Return [x, y] of the center of cell containing provided text 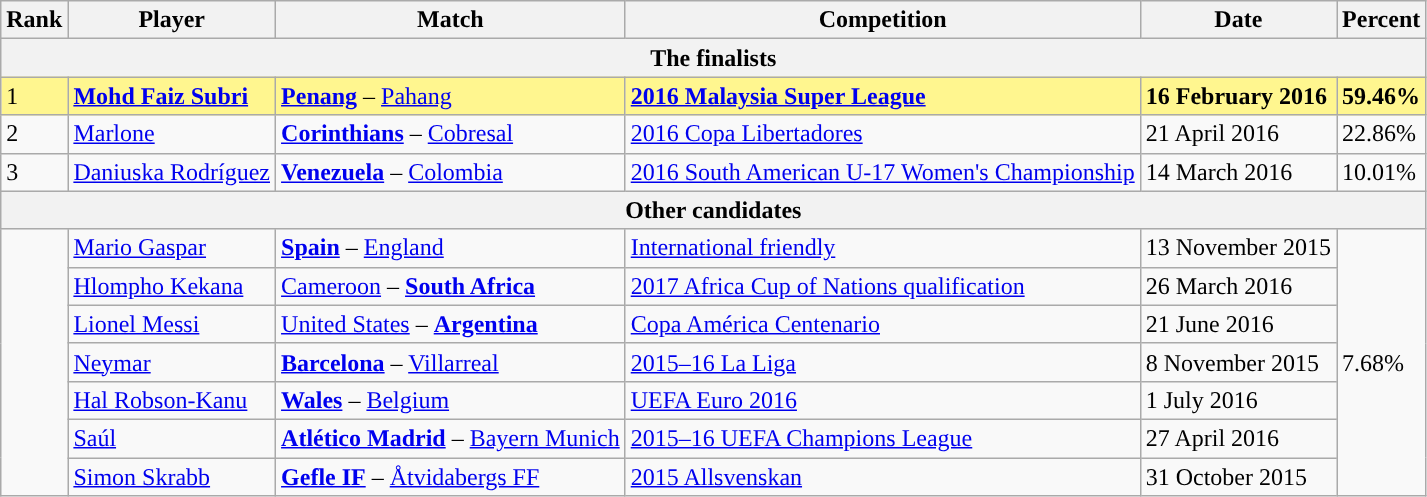
Cameroon – South Africa [451, 286]
3 [34, 172]
22.86% [1382, 134]
The finalists [714, 58]
Mohd Faiz Subri [172, 96]
Daniuska Rodríguez [172, 172]
Penang – Pahang [451, 96]
Simon Skrabb [172, 477]
Hlompho Kekana [172, 286]
8 November 2015 [1238, 362]
2016 South American U-17 Women's Championship [882, 172]
Player [172, 20]
7.68% [1382, 362]
2016 Copa Libertadores [882, 134]
Wales – Belgium [451, 400]
2015–16 La Liga [882, 362]
Barcelona – Villarreal [451, 362]
United States – Argentina [451, 324]
2016 Malaysia Super League [882, 96]
2015 Allsvenskan [882, 477]
21 June 2016 [1238, 324]
Neymar [172, 362]
International friendly [882, 248]
1 July 2016 [1238, 400]
Date [1238, 20]
1 [34, 96]
Saúl [172, 438]
10.01% [1382, 172]
2015–16 UEFA Champions League [882, 438]
Percent [1382, 20]
27 April 2016 [1238, 438]
13 November 2015 [1238, 248]
Rank [34, 20]
Mario Gaspar [172, 248]
Spain – England [451, 248]
Other candidates [714, 210]
UEFA Euro 2016 [882, 400]
Corinthians – Cobresal [451, 134]
Atlético Madrid – Bayern Munich [451, 438]
16 February 2016 [1238, 96]
Venezuela – Colombia [451, 172]
Competition [882, 20]
Match [451, 20]
26 March 2016 [1238, 286]
21 April 2016 [1238, 134]
2 [34, 134]
31 October 2015 [1238, 477]
Gefle IF – Åtvidabergs FF [451, 477]
Lionel Messi [172, 324]
Marlone [172, 134]
14 March 2016 [1238, 172]
Hal Robson-Kanu [172, 400]
2017 Africa Cup of Nations qualification [882, 286]
59.46% [1382, 96]
Copa América Centenario [882, 324]
